Provide the [X, Y] coordinate of the cell's center where the given text is located.  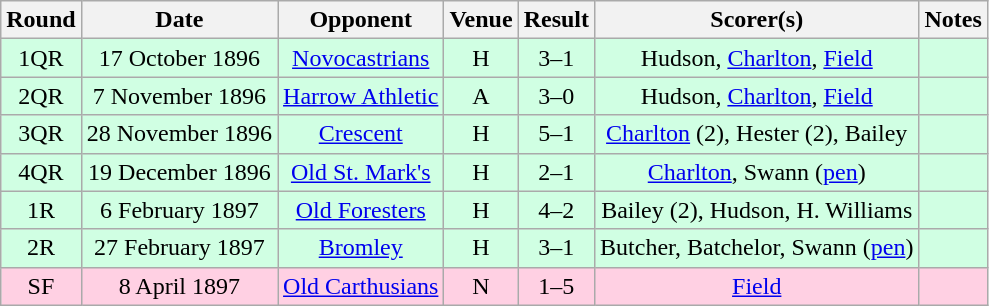
2R [41, 248]
3–0 [556, 96]
Field [757, 286]
1R [41, 210]
Old Foresters [361, 210]
Date [179, 20]
1–5 [556, 286]
Novocastrians [361, 58]
Charlton (2), Hester (2), Bailey [757, 134]
SF [41, 286]
5–1 [556, 134]
A [481, 96]
N [481, 286]
Butcher, Batchelor, Swann (pen) [757, 248]
Bromley [361, 248]
Crescent [361, 134]
4QR [41, 172]
3QR [41, 134]
28 November 1896 [179, 134]
Old Carthusians [361, 286]
17 October 1896 [179, 58]
4–2 [556, 210]
2–1 [556, 172]
Bailey (2), Hudson, H. Williams [757, 210]
2QR [41, 96]
Venue [481, 20]
Old St. Mark's [361, 172]
Result [556, 20]
Opponent [361, 20]
1QR [41, 58]
Notes [953, 20]
27 February 1897 [179, 248]
8 April 1897 [179, 286]
19 December 1896 [179, 172]
Scorer(s) [757, 20]
Round [41, 20]
6 February 1897 [179, 210]
Harrow Athletic [361, 96]
Charlton, Swann (pen) [757, 172]
7 November 1896 [179, 96]
